Pinpoint the cell where the given text exists, returning its [X, Y] midpoint coordinate. 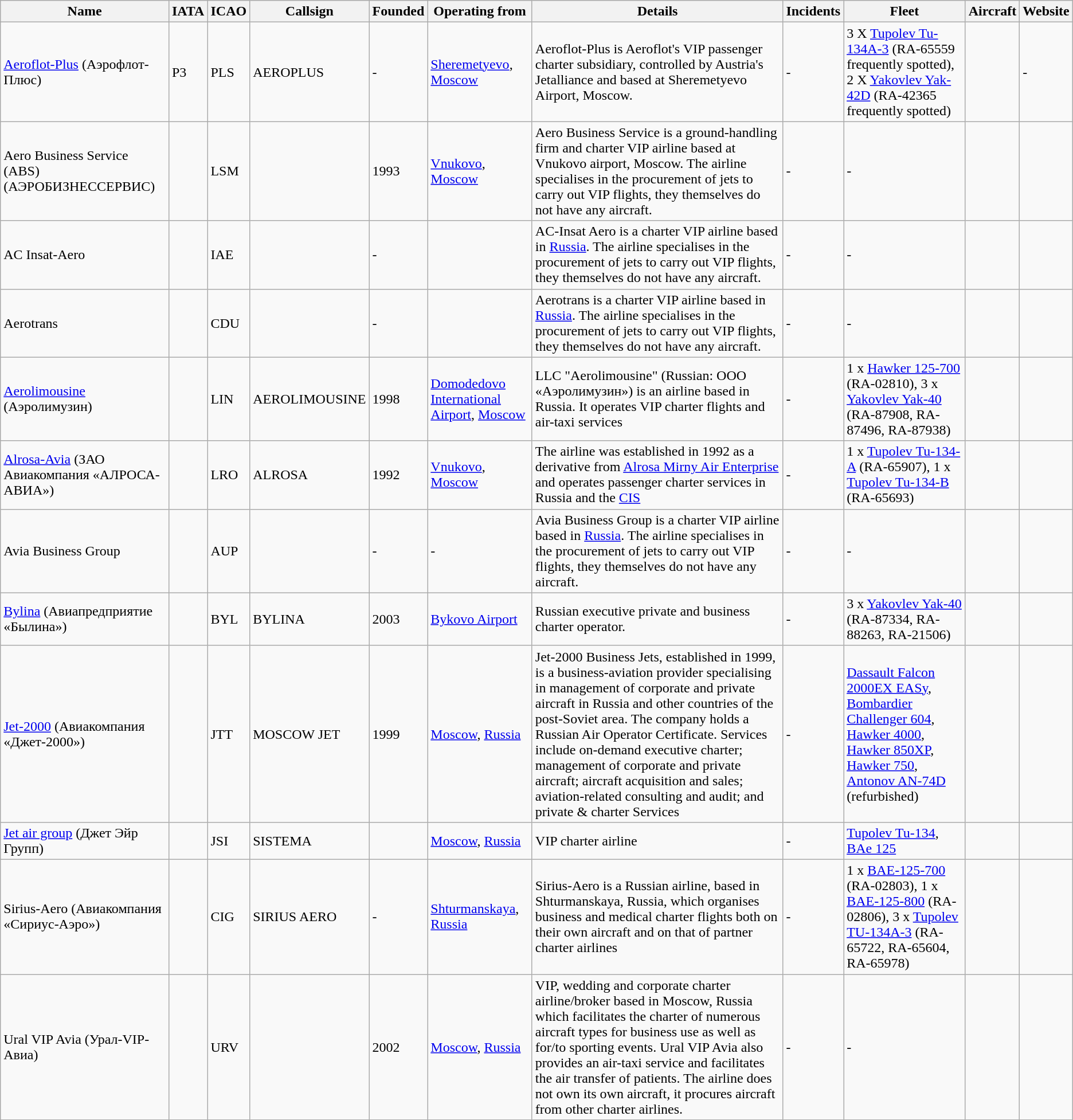
Ural VIP Avia (Урал-VIP-Авиа) [85, 1047]
2003 [398, 619]
1999 [398, 734]
Details [657, 11]
Russian executive private and business charter operator. [657, 619]
SIRIUS AERO [310, 917]
2002 [398, 1047]
Incidents [813, 11]
P3 [188, 72]
Aero Business Service (ABS) (АЭРОБИЗНЕССЕРВИС) [85, 171]
Fleet [904, 11]
CIG [229, 917]
Website [1046, 11]
1 x Tupolev Tu-134-A (RA-65907), 1 x Tupolev Tu-134-B (RA-65693) [904, 475]
JTT [229, 734]
3 X Tupolev Tu-134A-3 (RA-65559 frequently spotted), 2 X Yakovlev Yak-42D (RA-42365 frequently spotted) [904, 72]
1 x Hawker 125-700 (RA-02810), 3 x Yakovlev Yak-40 (RA-87908, RA-87496, RA-87938) [904, 399]
Bylina (Авиапредприятие «Былина») [85, 619]
LSM [229, 171]
LIN [229, 399]
Dassault Falcon 2000EX EASy, Bombardier Challenger 604, Hawker 4000, Hawker 850XP, Hawker 750, Antonov AN-74D (refurbished) [904, 734]
1 x BAE-125-700 (RA-02803), 1 x BAE-125-800 (RA-02806), 3 x Tupolev TU-134A-3 (RA-65722, RA-65604, RA-65978) [904, 917]
ALROSA [310, 475]
Operating from [480, 11]
IAE [229, 254]
CDU [229, 323]
Alrosa-Avia (ЗАО Авиакомпания «АЛРОСА-АВИА») [85, 475]
Aerolimousine (Аэролимузин) [85, 399]
1992 [398, 475]
SISTEMA [310, 840]
Sirius-Aero (Авиакомпания «Сириус-Аэро») [85, 917]
Founded [398, 11]
LLC "Aerolimousine" (Russian: ООО «Аэролимузин») is an airline based in Russia. It operates VIP charter flights and air-taxi services [657, 399]
Callsign [310, 11]
AC Insat-Aero [85, 254]
Domodedovo International Airport, Moscow [480, 399]
Aeroflot-Plus is Aeroflot's VIP passenger charter subsidiary, controlled by Austria's Jetalliance and based at Sheremetyevo Airport, Moscow. [657, 72]
Tupolev Tu-134, BAe 125 [904, 840]
JSI [229, 840]
AUP [229, 551]
ICAO [229, 11]
BYLINA [310, 619]
PLS [229, 72]
Name [85, 11]
IATA [188, 11]
Sheremetyevo, Moscow [480, 72]
1993 [398, 171]
Jet-2000 (Авиакомпания «Джет-2000») [85, 734]
AEROPLUS [310, 72]
URV [229, 1047]
BYL [229, 619]
Shturmanskaya, Russia [480, 917]
Jet air group (Джет Эйр Групп) [85, 840]
Aeroflot-Plus (Аэрофлот-Плюс) [85, 72]
Avia Business Group [85, 551]
AEROLIMOUSINE [310, 399]
The airline was established in 1992 as a derivative from Alrosa Mirny Air Enterprise and operates passenger charter services in Russia and the CIS [657, 475]
VIP charter airline [657, 840]
LRO [229, 475]
3 x Yakovlev Yak-40 (RA-87334, RA-88263, RA-21506) [904, 619]
MOSCOW JET [310, 734]
1998 [398, 399]
Bykovo Airport [480, 619]
Aerotrans [85, 323]
Aircraft [993, 11]
